Return (X, Y) of the center of cell containing provided text 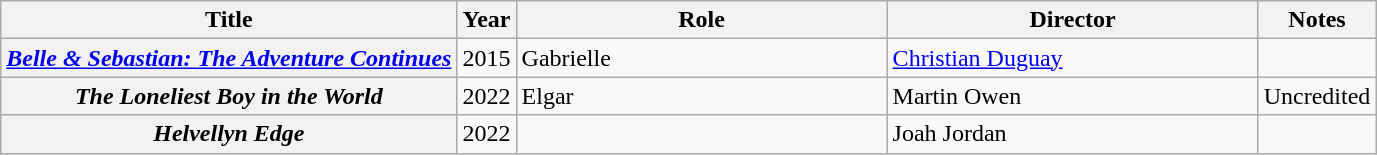
Title (229, 20)
Christian Duguay (1072, 58)
Director (1072, 20)
Uncredited (1317, 96)
Martin Owen (1072, 96)
Notes (1317, 20)
Belle & Sebastian: The Adventure Continues (229, 58)
Role (702, 20)
Joah Jordan (1072, 134)
Elgar (702, 96)
Gabrielle (702, 58)
The Loneliest Boy in the World (229, 96)
Year (486, 20)
Helvellyn Edge (229, 134)
2015 (486, 58)
